For the text-containing cell, return its midpoint in [x, y] coordinate format. 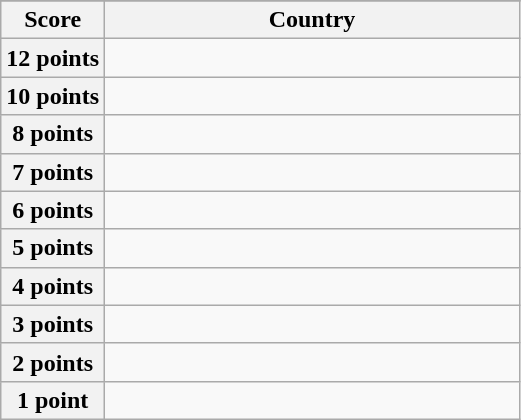
5 points [53, 248]
8 points [53, 134]
1 point [53, 400]
3 points [53, 324]
Score [53, 20]
Country [312, 20]
4 points [53, 286]
6 points [53, 210]
7 points [53, 172]
2 points [53, 362]
10 points [53, 96]
12 points [53, 58]
